Detect which cell encompasses the target text, then output its (X, Y) center coordinate. 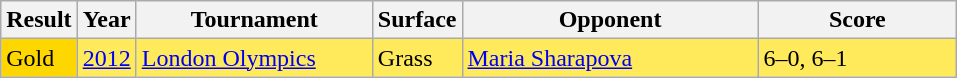
6–0, 6–1 (858, 58)
Opponent (610, 20)
Year (106, 20)
Grass (417, 58)
London Olympics (254, 58)
Maria Sharapova (610, 58)
Tournament (254, 20)
2012 (106, 58)
Result (39, 20)
Surface (417, 20)
Score (858, 20)
Gold (39, 58)
